Provide the [X, Y] coordinate of the cell's center where the given text is located.  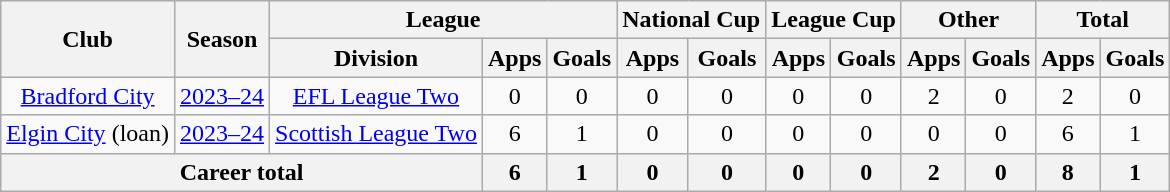
Elgin City (loan) [88, 134]
Division [376, 58]
Club [88, 39]
League [444, 20]
EFL League Two [376, 96]
Bradford City [88, 96]
League Cup [834, 20]
Other [968, 20]
8 [1068, 172]
Career total [242, 172]
Season [222, 39]
National Cup [692, 20]
Scottish League Two [376, 134]
Total [1103, 20]
